For the text-containing cell, return its midpoint in [X, Y] coordinate format. 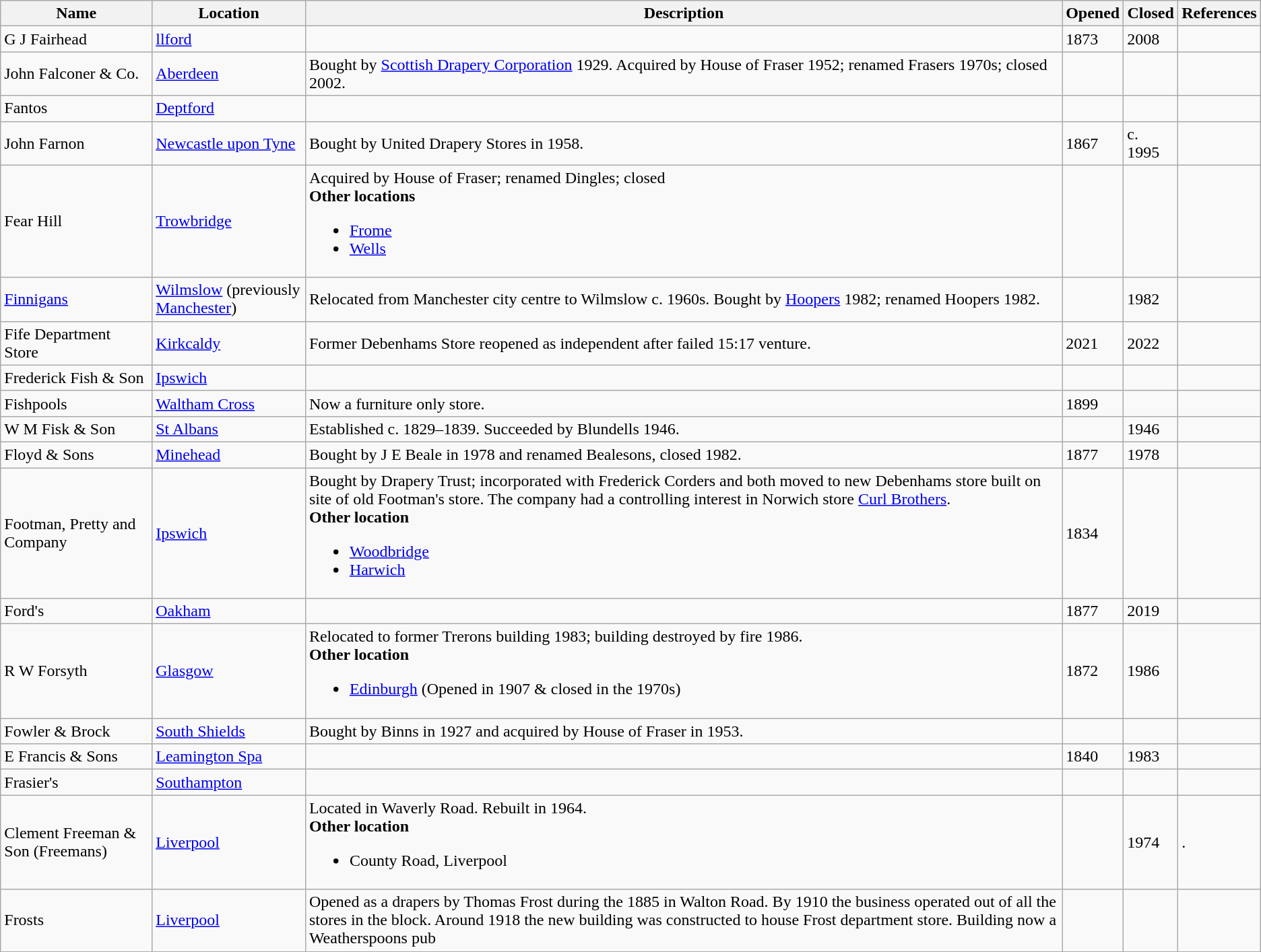
G J Fairhead [77, 39]
1840 [1093, 757]
Southampton [229, 782]
1986 [1151, 671]
Relocated to former Trerons building 1983; building destroyed by fire 1986.Other locationEdinburgh (Opened in 1907 & closed in the 1970s) [683, 671]
Closed [1151, 13]
Oakham [229, 611]
Now a furniture only store. [683, 403]
1974 [1151, 842]
Opened [1093, 13]
South Shields [229, 731]
1834 [1093, 533]
Name [77, 13]
c. 1995 [1151, 143]
Fear Hill [77, 221]
References [1219, 13]
Frasier's [77, 782]
Trowbridge [229, 221]
Clement Freeman & Son (Freemans) [77, 842]
2022 [1151, 343]
llford [229, 39]
Located in Waverly Road. Rebuilt in 1964.Other locationCounty Road, Liverpool [683, 842]
Relocated from Manchester city centre to Wilmslow c. 1960s. Bought by Hoopers 1982; renamed Hoopers 1982. [683, 299]
Frosts [77, 920]
Established c. 1829–1839. Succeeded by Blundells 1946. [683, 429]
Leamington Spa [229, 757]
Frederick Fish & Son [77, 378]
Newcastle upon Tyne [229, 143]
2008 [1151, 39]
Fishpools [77, 403]
St Albans [229, 429]
1899 [1093, 403]
Floyd & Sons [77, 454]
Bought by J E Beale in 1978 and renamed Bealesons, closed 1982. [683, 454]
1983 [1151, 757]
Waltham Cross [229, 403]
Ford's [77, 611]
Kirkcaldy [229, 343]
Deptford [229, 108]
1872 [1093, 671]
1946 [1151, 429]
Finnigans [77, 299]
1873 [1093, 39]
. [1219, 842]
Bought by Scottish Drapery Corporation 1929. Acquired by House of Fraser 1952; renamed Frasers 1970s; closed 2002. [683, 74]
W M Fisk & Son [77, 429]
Location [229, 13]
Fowler & Brock [77, 731]
Bought by United Drapery Stores in 1958. [683, 143]
R W Forsyth [77, 671]
John Farnon [77, 143]
Former Debenhams Store reopened as independent after failed 15:17 venture. [683, 343]
1867 [1093, 143]
E Francis & Sons [77, 757]
Bought by Binns in 1927 and acquired by House of Fraser in 1953. [683, 731]
Wilmslow (previously Manchester) [229, 299]
2021 [1093, 343]
1978 [1151, 454]
Acquired by House of Fraser; renamed Dingles; closedOther locationsFromeWells [683, 221]
Fife Department Store [77, 343]
Fantos [77, 108]
1982 [1151, 299]
Description [683, 13]
Minehead [229, 454]
Aberdeen [229, 74]
2019 [1151, 611]
Glasgow [229, 671]
John Falconer & Co. [77, 74]
Footman, Pretty and Company [77, 533]
